Detect which cell encompasses the target text, then output its (X, Y) center coordinate. 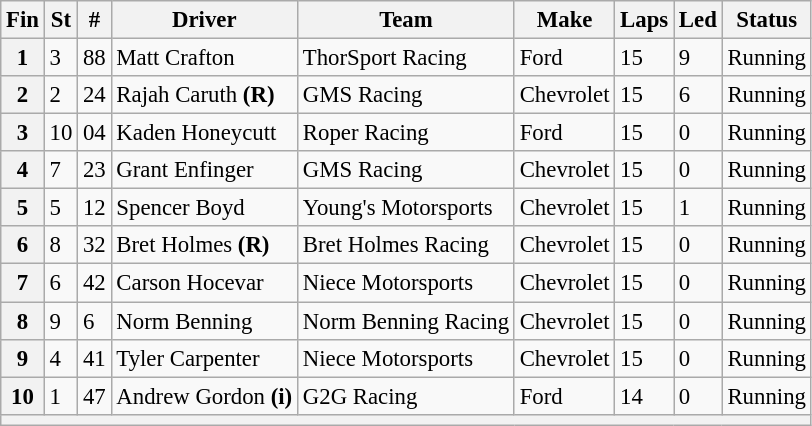
Matt Crafton (204, 58)
Young's Motorsports (406, 208)
Fin (23, 20)
41 (94, 358)
# (94, 20)
Andrew Gordon (i) (204, 396)
Led (698, 20)
88 (94, 58)
12 (94, 208)
32 (94, 245)
Rajah Caruth (R) (204, 95)
Status (766, 20)
14 (644, 396)
St (60, 20)
Bret Holmes Racing (406, 245)
Make (564, 20)
Kaden Honeycutt (204, 133)
Bret Holmes (R) (204, 245)
23 (94, 170)
ThorSport Racing (406, 58)
Norm Benning (204, 321)
Grant Enfinger (204, 170)
04 (94, 133)
Driver (204, 20)
24 (94, 95)
Roper Racing (406, 133)
Norm Benning Racing (406, 321)
Carson Hocevar (204, 283)
Team (406, 20)
42 (94, 283)
G2G Racing (406, 396)
47 (94, 396)
Spencer Boyd (204, 208)
Tyler Carpenter (204, 358)
Laps (644, 20)
